Scan for the cell matching the given text and deliver its [x, y] coordinate at center. 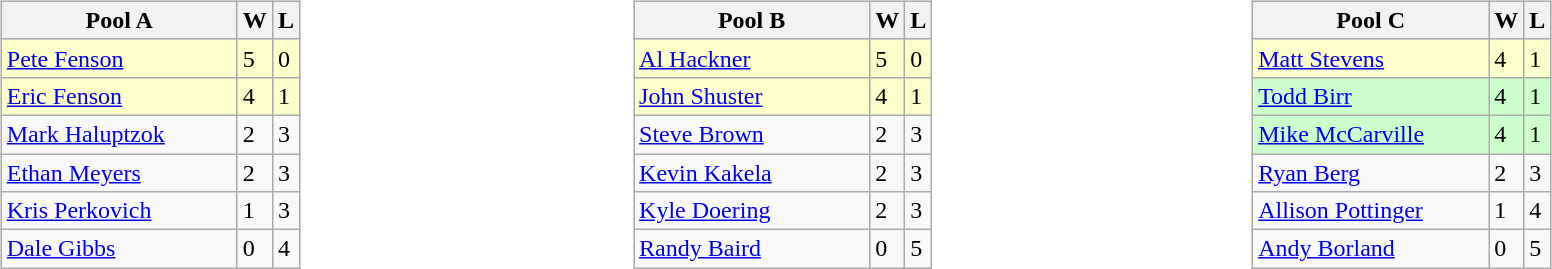
Randy Baird [752, 249]
Kyle Doering [752, 211]
Steve Brown [752, 134]
Mark Haluptzok [119, 134]
Mike McCarville [1371, 134]
Andy Borland [1371, 249]
Kris Perkovich [119, 211]
Pool A [119, 20]
Pool B [752, 20]
Ryan Berg [1371, 173]
Pete Fenson [119, 58]
Al Hackner [752, 58]
Matt Stevens [1371, 58]
John Shuster [752, 96]
Pool C [1371, 20]
Ethan Meyers [119, 173]
Kevin Kakela [752, 173]
Allison Pottinger [1371, 211]
Eric Fenson [119, 96]
Todd Birr [1371, 96]
Dale Gibbs [119, 249]
